Scan for the cell matching the given text and deliver its [x, y] coordinate at center. 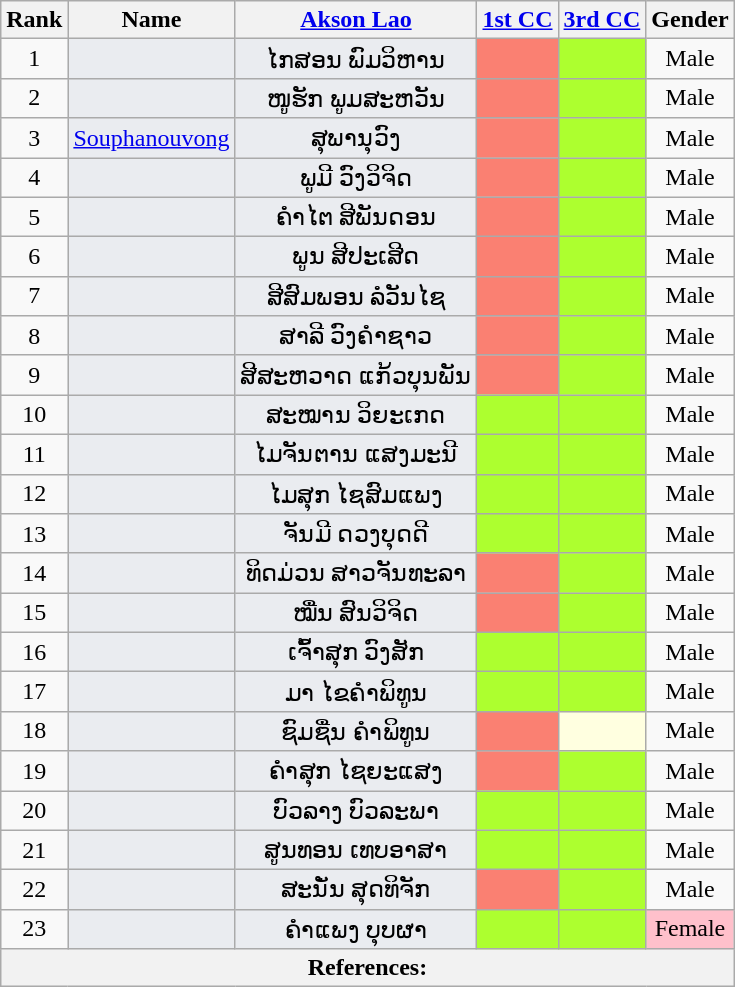
ຊົມຊື່ນ ຄຳພິທູນ [356, 731]
ຈັນມີ ດວງບຸດດີ [356, 534]
ສີສົມພອນ ລໍວັນໄຊ [356, 296]
ຄຳແພງ ບຸບຜາ [356, 929]
17 [34, 692]
ໄກສອນ ພົມວິຫານ [356, 59]
Rank [34, 20]
9 [34, 375]
4 [34, 178]
ສີສະຫວາດ ແກ້ວບຸນພັນ [356, 375]
5 [34, 217]
Gender [690, 20]
ພູມີ ວົງວິຈິດ [356, 178]
23 [34, 929]
ໝື່ນ ສົນວິຈິດ [356, 613]
21 [34, 850]
ສະນັ່ນ ສຸດທິຈັກ [356, 890]
Akson Lao [356, 20]
19 [34, 771]
3rd CC [602, 20]
ທິດມ່ວນ ສາວຈັນທະລາ [356, 573]
Female [690, 929]
ໄມຈັນຕານ ແສງມະນີ [356, 454]
ພູນ ສີປະເສີດ [356, 257]
Name [152, 20]
13 [34, 534]
8 [34, 336]
ສະໝານ ວິຍະເກດ [356, 415]
ສຸພານຸວົງ [356, 138]
ສູນທອນ ເທບອາສາ [356, 850]
1st CC [518, 20]
15 [34, 613]
References: [368, 968]
ເຈົ້າສຸກ ວົງສັກ [356, 652]
6 [34, 257]
16 [34, 652]
20 [34, 810]
22 [34, 890]
2 [34, 98]
14 [34, 573]
ໜູຮັກ ພູມສະຫວັນ [356, 98]
ສາລີ ວົງຄໍາຊາວ [356, 336]
ບົວລາງ ບົວລະພາ [356, 810]
7 [34, 296]
ຄໍາໄຕ ສີພັນດອນ [356, 217]
ໄມສຸກ ໄຊສົມແພງ [356, 494]
ມາ ໄຂຄຳພິທູນ [356, 692]
18 [34, 731]
10 [34, 415]
3 [34, 138]
ຄຳສຸກ ໄຊຍະແສງ [356, 771]
Souphanouvong [152, 138]
12 [34, 494]
11 [34, 454]
1 [34, 59]
